Capture the cell that displays the provided text and extract its [x, y] central coordinate. 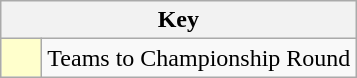
Teams to Championship Round [199, 58]
Key [178, 20]
